Find where the given text appears and provide that cell's center as [X, Y] coordinate. 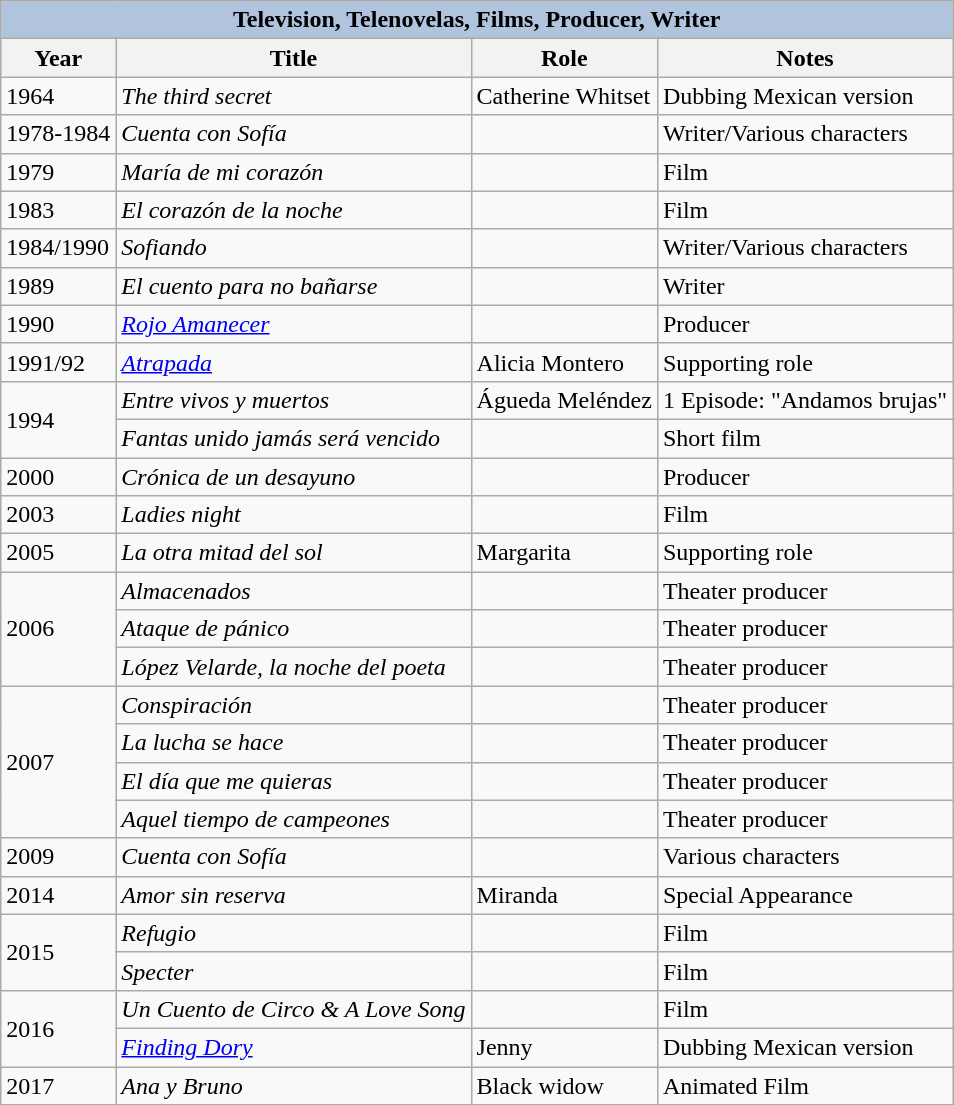
2006 [58, 629]
Catherine Whitset [564, 96]
Sofiando [294, 248]
Short film [804, 438]
El corazón de la noche [294, 210]
Un Cuento de Circo & A Love Song [294, 1009]
La otra mitad del sol [294, 553]
Role [564, 58]
Various characters [804, 857]
Fantas unido jamás será vencido [294, 438]
The third secret [294, 96]
Ataque de pánico [294, 629]
2015 [58, 952]
1979 [58, 172]
Title [294, 58]
2007 [58, 762]
1991/92 [58, 362]
2000 [58, 477]
Year [58, 58]
Special Appearance [804, 895]
Ladies night [294, 515]
Águeda Meléndez [564, 400]
Black widow [564, 1085]
2016 [58, 1028]
Almacenados [294, 591]
María de mi corazón [294, 172]
El día que me quieras [294, 781]
Specter [294, 971]
Amor sin reserva [294, 895]
Conspiración [294, 705]
1978-1984 [58, 134]
1964 [58, 96]
1989 [58, 286]
Atrapada [294, 362]
2017 [58, 1085]
Animated Film [804, 1085]
Aquel tiempo de campeones [294, 819]
2003 [58, 515]
1984/1990 [58, 248]
Finding Dory [294, 1047]
Notes [804, 58]
1990 [58, 324]
Refugio [294, 933]
2005 [58, 553]
2014 [58, 895]
Alicia Montero [564, 362]
Margarita [564, 553]
2009 [58, 857]
Crónica de un desayuno [294, 477]
1 Episode: "Andamos brujas" [804, 400]
Writer [804, 286]
Television, Telenovelas, Films, Producer, Writer [477, 20]
Rojo Amanecer [294, 324]
1983 [58, 210]
1994 [58, 419]
Entre vivos y muertos [294, 400]
La lucha se hace [294, 743]
Ana y Bruno [294, 1085]
Jenny [564, 1047]
El cuento para no bañarse [294, 286]
López Velarde, la noche del poeta [294, 667]
Miranda [564, 895]
